Provide the [X, Y] coordinate of the cell's center where the given text is located.  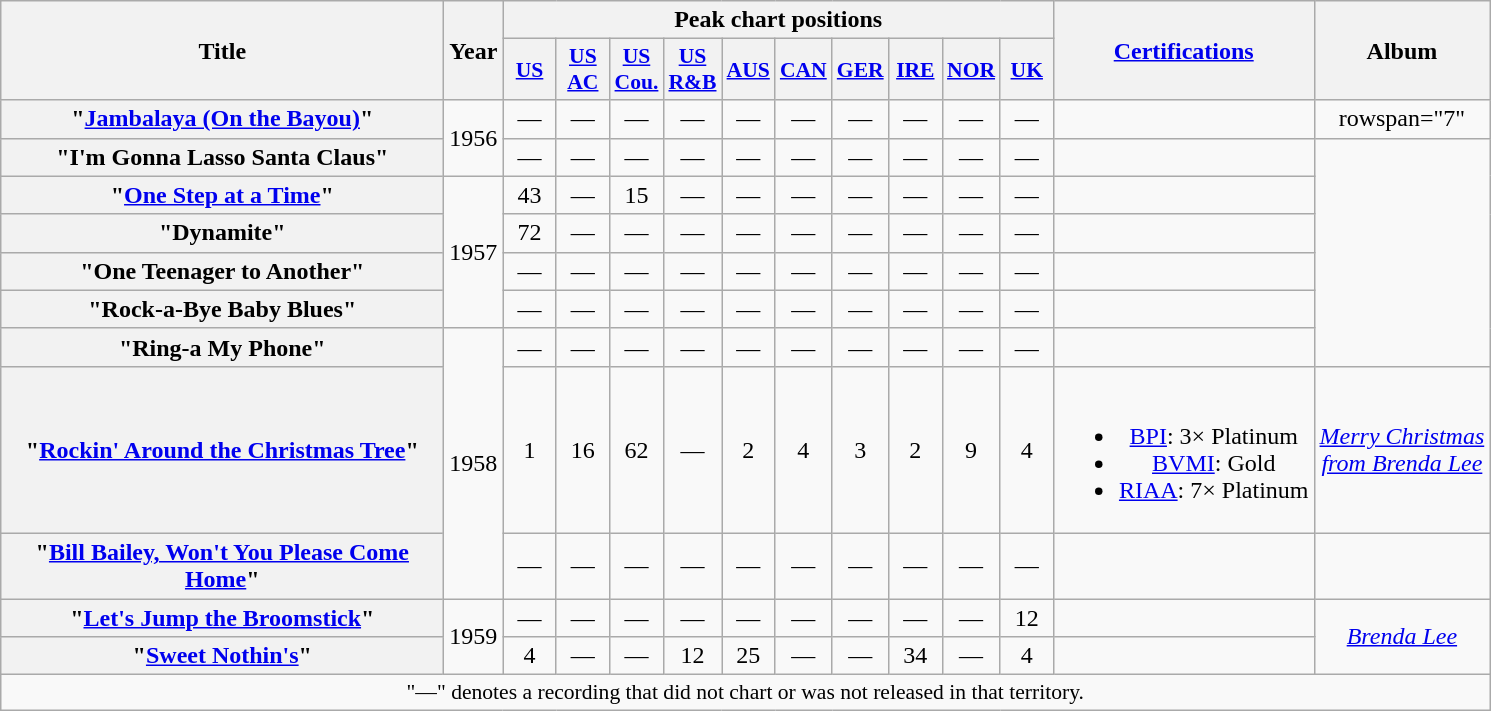
"Bill Bailey, Won't You Please ComeHome" [222, 566]
"Sweet Nothin's" [222, 656]
72 [530, 233]
Album [1402, 50]
"Jambalaya (On the Bayou)" [222, 119]
UK [1026, 70]
GER [860, 70]
US AC [582, 70]
1959 [474, 636]
CAN [804, 70]
9 [971, 450]
43 [530, 195]
AUS [748, 70]
"Dynamite" [222, 233]
"One Step at a Time" [222, 195]
"Let's Jump the Broomstick" [222, 617]
Merry Christmasfrom Brenda Lee [1402, 450]
62 [637, 450]
NOR [971, 70]
34 [916, 656]
rowspan="7" [1402, 119]
3 [860, 450]
USCou. [637, 70]
"Rockin' Around the Christmas Tree" [222, 450]
Title [222, 50]
"I'm Gonna Lasso Santa Claus" [222, 157]
1957 [474, 252]
"One Teenager to Another" [222, 271]
1958 [474, 463]
US [530, 70]
1 [530, 450]
IRE [916, 70]
16 [582, 450]
"Rock-a-Bye Baby Blues" [222, 309]
Brenda Lee [1402, 636]
Peak chart positions [778, 20]
"Ring-a My Phone" [222, 347]
15 [637, 195]
"—" denotes a recording that did not chart or was not released in that territory. [746, 693]
25 [748, 656]
BPI: 3× PlatinumBVMI: GoldRIAA: 7× Platinum [1184, 450]
1956 [474, 138]
Certifications [1184, 50]
USR&B [692, 70]
Year [474, 50]
